Pinpoint the cell where the given text exists, returning its [x, y] midpoint coordinate. 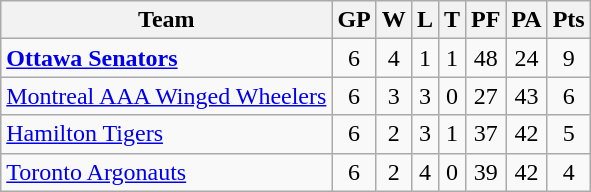
9 [568, 58]
Hamilton Tigers [166, 134]
5 [568, 134]
L [424, 20]
24 [526, 58]
PA [526, 20]
W [394, 20]
Montreal AAA Winged Wheelers [166, 96]
48 [485, 58]
43 [526, 96]
T [452, 20]
27 [485, 96]
Ottawa Senators [166, 58]
Toronto Argonauts [166, 172]
Team [166, 20]
Pts [568, 20]
GP [354, 20]
37 [485, 134]
39 [485, 172]
PF [485, 20]
